Return the (X, Y) coordinate for the center point of the cell that contains the specified text.  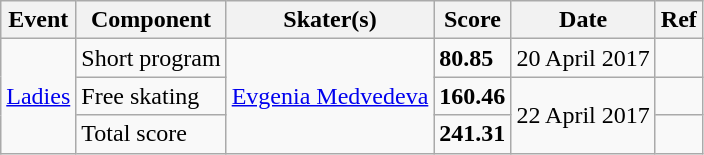
22 April 2017 (583, 115)
Evgenia Medvedeva (330, 96)
Ladies (38, 96)
Date (583, 20)
Free skating (151, 96)
Component (151, 20)
20 April 2017 (583, 58)
Skater(s) (330, 20)
Short program (151, 58)
80.85 (472, 58)
Total score (151, 134)
160.46 (472, 96)
Event (38, 20)
Score (472, 20)
Ref (678, 20)
241.31 (472, 134)
